Find where the given text appears and provide that cell's center as (X, Y) coordinate. 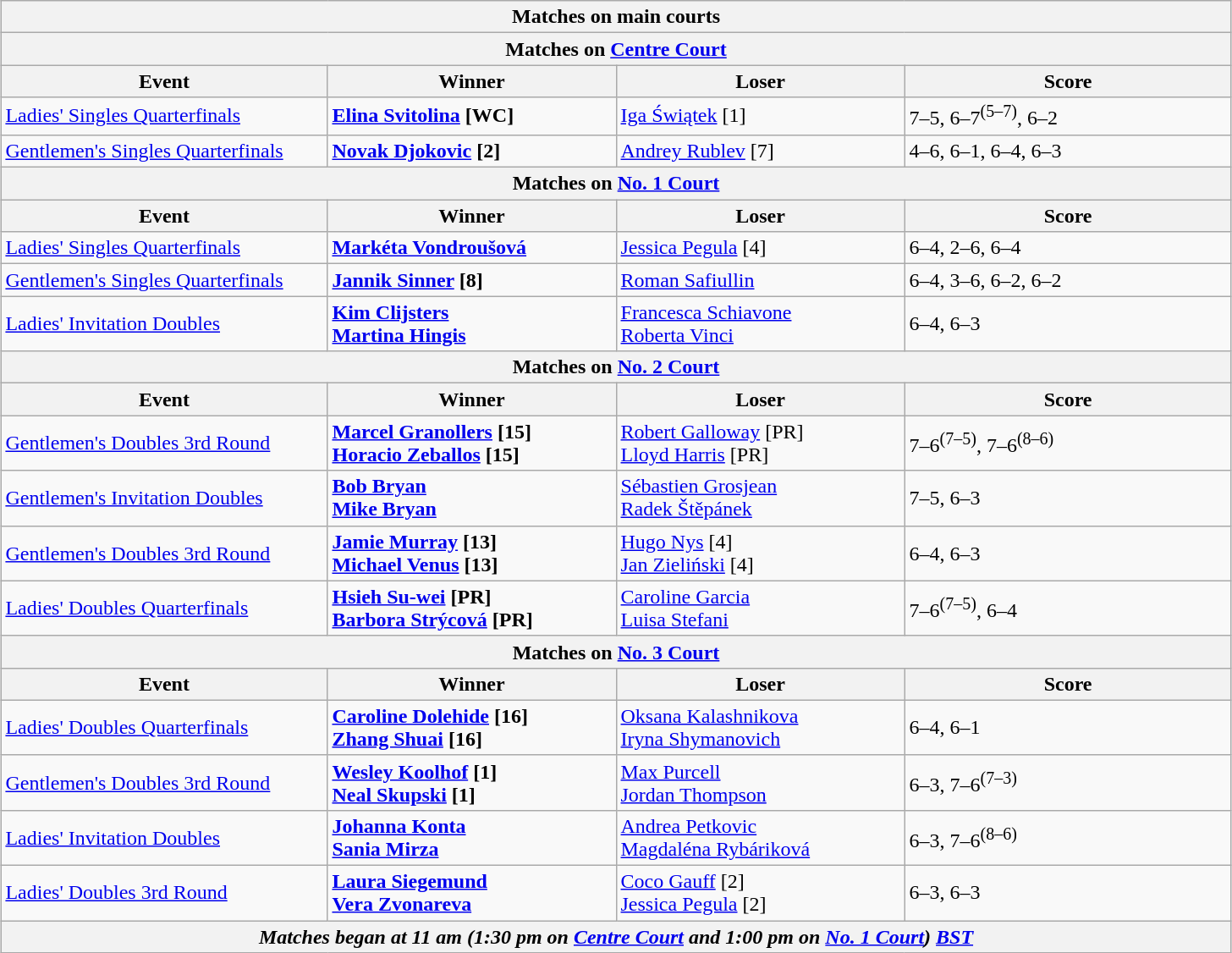
Iga Świątek [1] (760, 117)
Oksana Kalashnikova Iryna Shymanovich (760, 728)
Andrea Petkovic Magdaléna Rybáriková (760, 838)
Coco Gauff [2] Jessica Pegula [2] (760, 894)
6–3, 7–6(7–3) (1068, 782)
Johanna Konta Sania Mirza (472, 838)
7–5, 6–7(5–7), 6–2 (1068, 117)
Elina Svitolina [WC] (472, 117)
Andrey Rublev [7] (760, 151)
Bob Bryan Mike Bryan (472, 498)
7–6(7–5), 7–6(8–6) (1068, 443)
Matches on No. 1 Court (616, 184)
Ladies' Doubles 3rd Round (164, 894)
Sébastien Grosjean Radek Štěpánek (760, 498)
Gentlemen's Invitation Doubles (164, 498)
Kim Clijsters Martina Hingis (472, 323)
Jannik Sinner [8] (472, 280)
Francesca Schiavone Roberta Vinci (760, 323)
Matches on No. 2 Court (616, 367)
Marcel Granollers [15] Horacio Zeballos [15] (472, 443)
Markéta Vondroušová (472, 248)
6–4, 3–6, 6–2, 6–2 (1068, 280)
Jamie Murray [13] Michael Venus [13] (472, 554)
6–4, 2–6, 6–4 (1068, 248)
Novak Djokovic [2] (472, 151)
6–3, 6–3 (1068, 894)
Jessica Pegula [4] (760, 248)
Max Purcell Jordan Thompson (760, 782)
Roman Safiullin (760, 280)
7–6(7–5), 6–4 (1068, 608)
6–4, 6–1 (1068, 728)
Matches on main courts (616, 17)
Hsieh Su-wei [PR] Barbora Strýcová [PR] (472, 608)
Wesley Koolhof [1] Neal Skupski [1] (472, 782)
Matches on Centre Court (616, 49)
7–5, 6–3 (1068, 498)
4–6, 6–1, 6–4, 6–3 (1068, 151)
Caroline Dolehide [16] Zhang Shuai [16] (472, 728)
Hugo Nys [4] Jan Zieliński [4] (760, 554)
6–3, 7–6(8–6) (1068, 838)
Laura Siegemund Vera Zvonareva (472, 894)
Matches on No. 3 Court (616, 652)
Robert Galloway [PR] Lloyd Harris [PR] (760, 443)
Matches began at 11 am (1:30 pm on Centre Court and 1:00 pm on No. 1 Court) BST (616, 937)
Caroline Garcia Luisa Stefani (760, 608)
